Identify which cell holds the provided text, then report its [x, y] central coordinate. 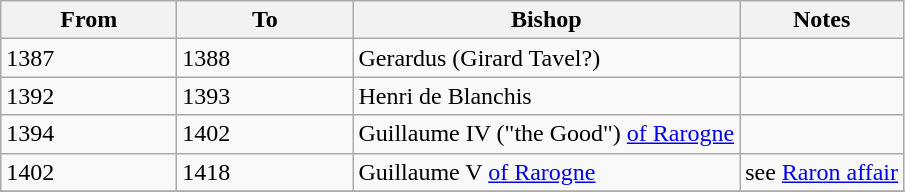
Guillaume V of Rarogne [546, 172]
Gerardus (Girard Tavel?) [546, 58]
see Raron affair [822, 172]
Bishop [546, 20]
1387 [89, 58]
1388 [265, 58]
1418 [265, 172]
Notes [822, 20]
1392 [89, 96]
1393 [265, 96]
1394 [89, 134]
Henri de Blanchis [546, 96]
To [265, 20]
From [89, 20]
Guillaume IV ("the Good") of Rarogne [546, 134]
